From the cell containing the given text, extract its center point as [x, y] coordinate. 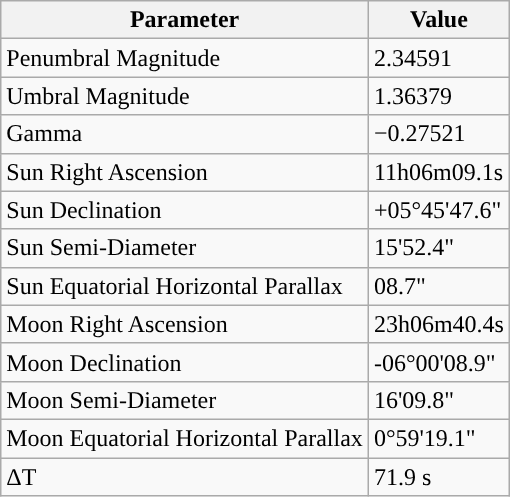
ΔT [185, 477]
Parameter [185, 20]
23h06m40.4s [438, 324]
08.7" [438, 286]
Sun Equatorial Horizontal Parallax [185, 286]
Sun Declination [185, 210]
Sun Semi-Diameter [185, 248]
Moon Semi-Diameter [185, 400]
16'09.8" [438, 400]
1.36379 [438, 96]
Umbral Magnitude [185, 96]
11h06m09.1s [438, 172]
0°59'19.1" [438, 438]
+05°45'47.6" [438, 210]
Sun Right Ascension [185, 172]
-06°00'08.9" [438, 362]
Penumbral Magnitude [185, 58]
Value [438, 20]
Moon Right Ascension [185, 324]
71.9 s [438, 477]
15'52.4" [438, 248]
−0.27521 [438, 134]
Moon Equatorial Horizontal Parallax [185, 438]
Gamma [185, 134]
2.34591 [438, 58]
Moon Declination [185, 362]
